Return the [x, y] coordinate for the center point of the cell that contains the specified text.  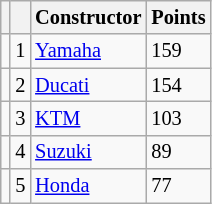
154 [178, 85]
4 [20, 152]
Yamaha [88, 51]
Honda [88, 186]
Points [178, 17]
Ducati [88, 85]
2 [20, 85]
3 [20, 118]
Constructor [88, 17]
103 [178, 118]
77 [178, 186]
89 [178, 152]
159 [178, 51]
1 [20, 51]
Suzuki [88, 152]
KTM [88, 118]
5 [20, 186]
